Scan for the cell matching the given text and deliver its (x, y) coordinate at center. 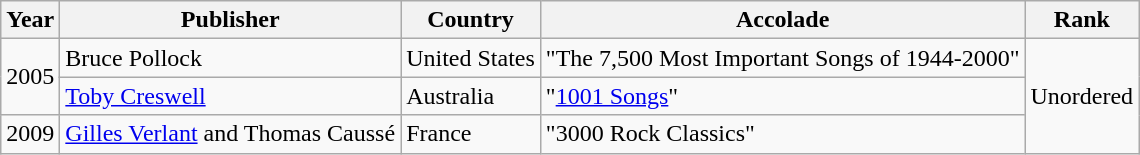
2005 (30, 77)
Country (471, 20)
Accolade (782, 20)
Gilles Verlant and Thomas Caussé (230, 134)
"3000 Rock Classics" (782, 134)
"The 7,500 Most Important Songs of 1944-2000" (782, 58)
Bruce Pollock (230, 58)
"1001 Songs" (782, 96)
Rank (1082, 20)
Toby Creswell (230, 96)
Publisher (230, 20)
France (471, 134)
Unordered (1082, 96)
United States (471, 58)
2009 (30, 134)
Year (30, 20)
Australia (471, 96)
